Pinpoint the cell where the given text exists, returning its [X, Y] midpoint coordinate. 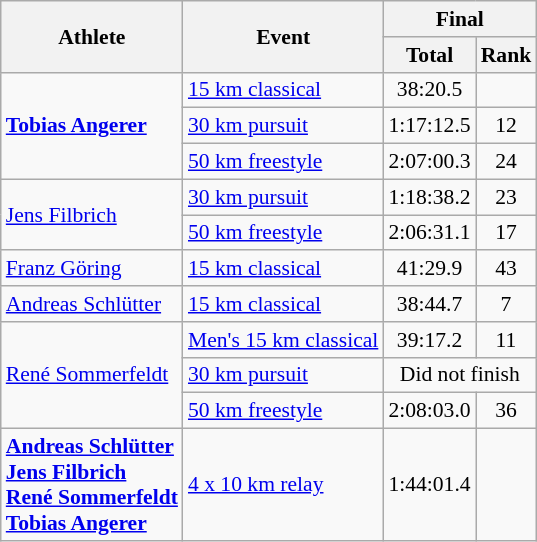
Tobias Angerer [92, 126]
39:17.2 [429, 340]
1:44:01.4 [429, 485]
Rank [506, 55]
Men's 15 km classical [283, 340]
7 [506, 304]
2:06:31.1 [429, 233]
Event [283, 36]
4 x 10 km relay [283, 485]
23 [506, 197]
2:08:03.0 [429, 411]
Franz Göring [92, 269]
Athlete [92, 36]
43 [506, 269]
Total [429, 55]
2:07:00.3 [429, 162]
38:44.7 [429, 304]
11 [506, 340]
36 [506, 411]
1:17:12.5 [429, 126]
Final [460, 19]
Jens Filbrich [92, 214]
17 [506, 233]
Did not finish [460, 375]
Andreas SchlütterJens FilbrichRené SommerfeldtTobias Angerer [92, 485]
24 [506, 162]
12 [506, 126]
Andreas Schlütter [92, 304]
1:18:38.2 [429, 197]
41:29.9 [429, 269]
38:20.5 [429, 90]
René Sommerfeldt [92, 376]
